Return the (x, y) coordinate for the center point of the cell that contains the specified text.  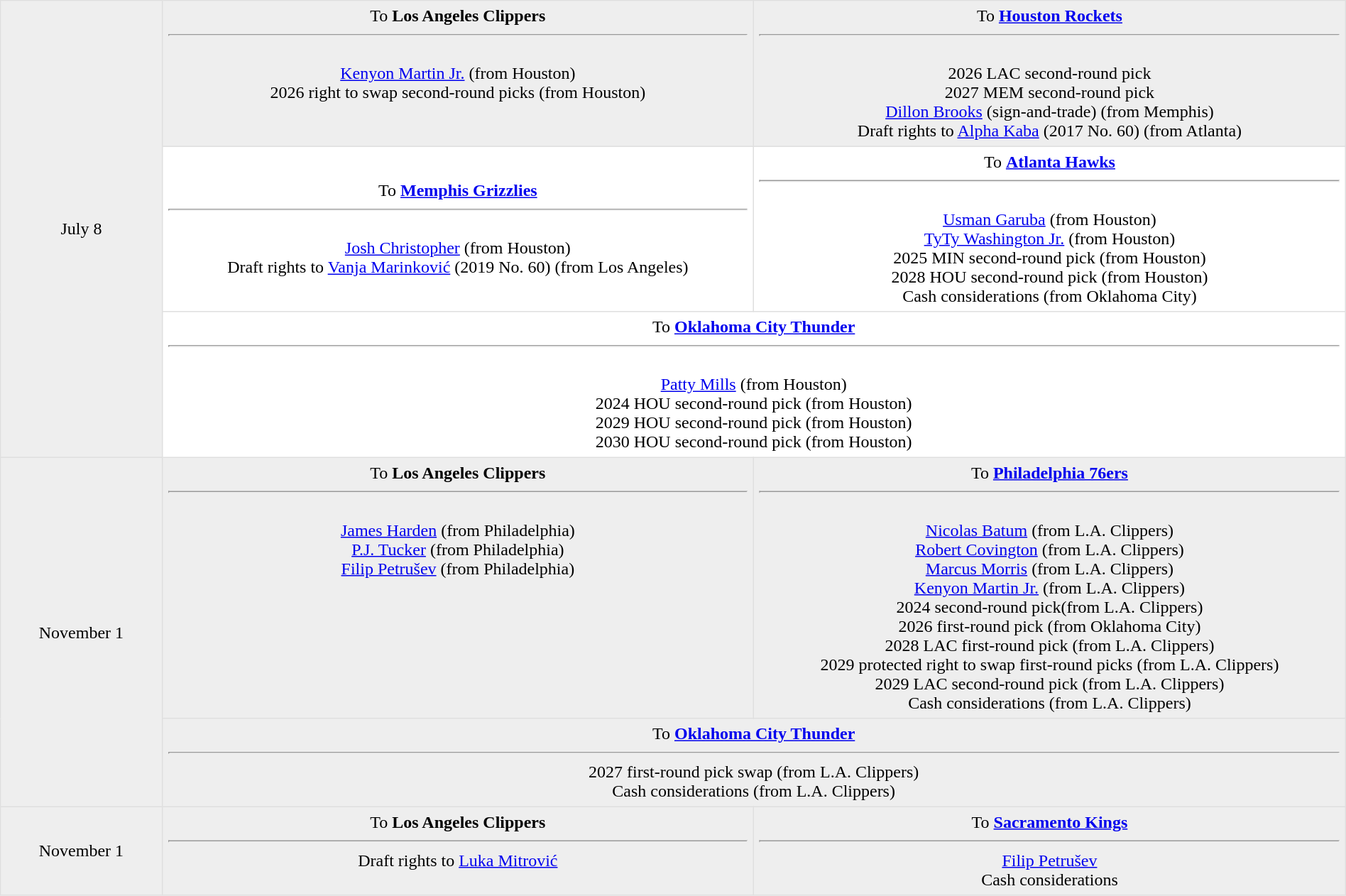
To Oklahoma City Thunder2027 first-round pick swap (from L.A. Clippers)Cash considerations (from L.A. Clippers) (754, 763)
To Sacramento KingsFilip PetruševCash considerations (1050, 851)
To Los Angeles ClippersJames Harden (from Philadelphia)P.J. Tucker (from Philadelphia)Filip Petrušev (from Philadelphia) (458, 588)
To Los Angeles ClippersKenyon Martin Jr. (from Houston) 2026 right to swap second-round picks (from Houston) (458, 74)
To Los Angeles ClippersDraft rights to Luka Mitrović (458, 851)
To Memphis GrizzliesJosh Christopher (from Houston) Draft rights to Vanja Marinković (2019 No. 60) (from Los Angeles) (458, 229)
July 8 (81, 229)
